Return [x, y] of the center of cell containing provided text 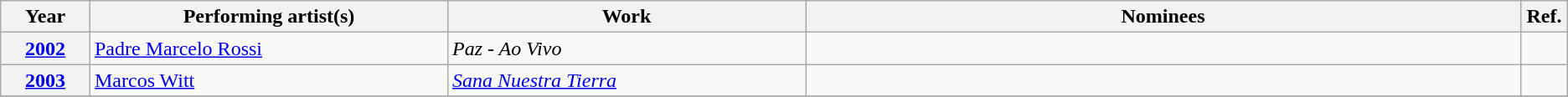
Ref. [1545, 17]
Year [45, 17]
2003 [45, 80]
2002 [45, 48]
Performing artist(s) [268, 17]
Marcos Witt [268, 80]
Paz - Ao Vivo [627, 48]
Work [627, 17]
Sana Nuestra Tierra [627, 80]
Padre Marcelo Rossi [268, 48]
Nominees [1163, 17]
